Scan for the cell matching the given text and deliver its (X, Y) coordinate at center. 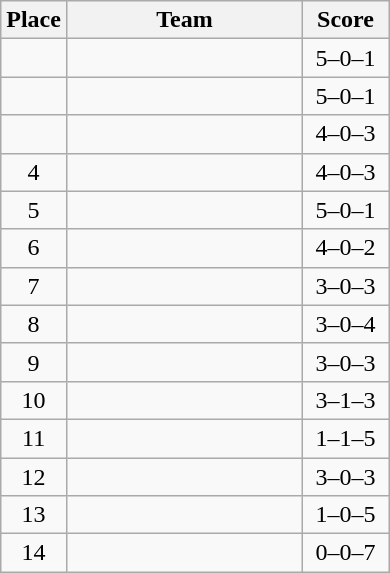
0–0–7 (346, 553)
1–1–5 (346, 438)
8 (34, 324)
Score (346, 20)
4 (34, 172)
Team (184, 20)
12 (34, 477)
3–1–3 (346, 400)
14 (34, 553)
7 (34, 286)
5 (34, 210)
13 (34, 515)
6 (34, 248)
10 (34, 400)
4–0–2 (346, 248)
1–0–5 (346, 515)
11 (34, 438)
9 (34, 362)
Place (34, 20)
3–0–4 (346, 324)
